Return the [x, y] coordinate for the center point of the cell that contains the specified text.  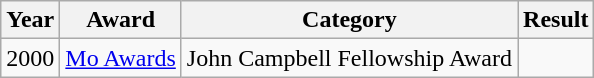
Result [556, 20]
Category [349, 20]
2000 [30, 58]
Award [121, 20]
Mo Awards [121, 58]
Year [30, 20]
John Campbell Fellowship Award [349, 58]
